Search for the cell housing the specified text and yield its (x, y) center coordinate. 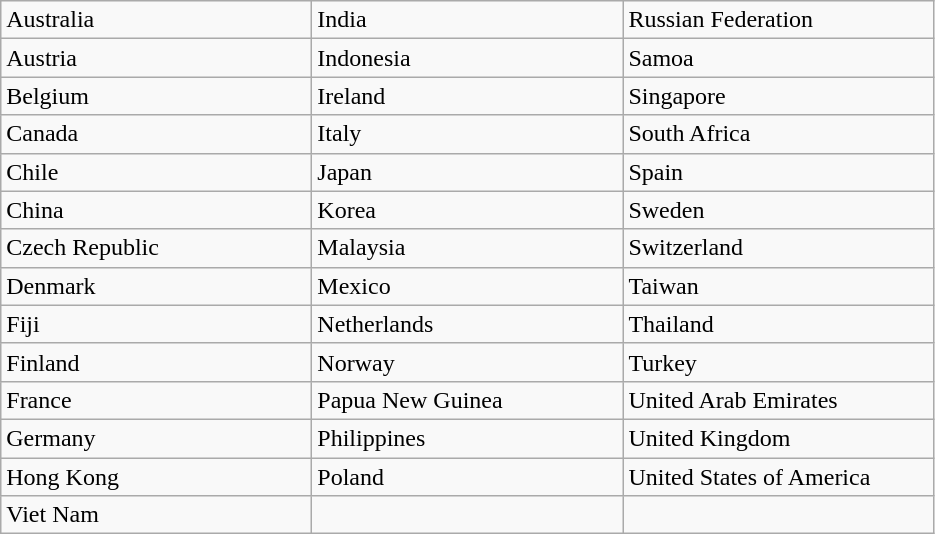
Chile (156, 172)
France (156, 400)
Australia (156, 20)
Finland (156, 362)
Ireland (468, 96)
Korea (468, 210)
Canada (156, 134)
Thailand (778, 324)
Taiwan (778, 286)
Malaysia (468, 248)
Netherlands (468, 324)
Samoa (778, 58)
Germany (156, 438)
Philippines (468, 438)
Italy (468, 134)
Russian Federation (778, 20)
Belgium (156, 96)
Norway (468, 362)
Denmark (156, 286)
Papua New Guinea (468, 400)
Fiji (156, 324)
Indonesia (468, 58)
Switzerland (778, 248)
Spain (778, 172)
Japan (468, 172)
Viet Nam (156, 515)
India (468, 20)
China (156, 210)
Poland (468, 477)
Czech Republic (156, 248)
Turkey (778, 362)
Austria (156, 58)
South Africa (778, 134)
Sweden (778, 210)
Hong Kong (156, 477)
Singapore (778, 96)
United Kingdom (778, 438)
United Arab Emirates (778, 400)
Mexico (468, 286)
United States of America (778, 477)
